Output the [x, y] coordinate of the center of the cell containing the given text.  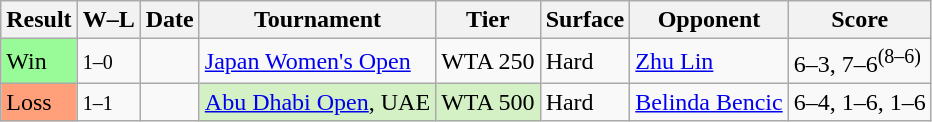
Surface [585, 20]
1–0 [108, 62]
Score [860, 20]
WTA 250 [488, 62]
Date [170, 20]
Tournament [317, 20]
Belinda Bencic [709, 102]
Zhu Lin [709, 62]
6–3, 7–6(8–6) [860, 62]
Opponent [709, 20]
1–1 [108, 102]
Result [39, 20]
Japan Women's Open [317, 62]
Loss [39, 102]
Win [39, 62]
6–4, 1–6, 1–6 [860, 102]
Tier [488, 20]
W–L [108, 20]
WTA 500 [488, 102]
Abu Dhabi Open, UAE [317, 102]
